For the text-containing cell, return its midpoint in (X, Y) coordinate format. 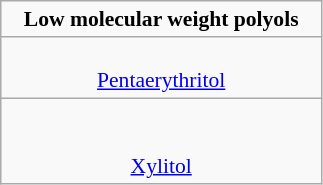
Low molecular weight polyols (162, 19)
Pentaerythritol (162, 68)
Xylitol (162, 142)
